Find where the given text appears and provide that cell's center as [x, y] coordinate. 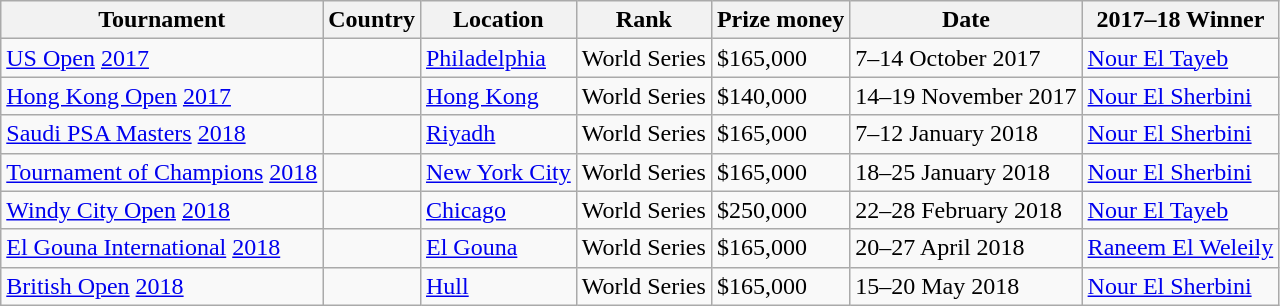
18–25 January 2018 [966, 172]
Location [498, 20]
Windy City Open 2018 [162, 210]
$140,000 [780, 96]
Philadelphia [498, 58]
El Gouna International 2018 [162, 248]
Saudi PSA Masters 2018 [162, 134]
Country [372, 20]
20–27 April 2018 [966, 248]
US Open 2017 [162, 58]
Raneem El Weleily [1180, 248]
Tournament of Champions 2018 [162, 172]
Date [966, 20]
British Open 2018 [162, 286]
7–12 January 2018 [966, 134]
7–14 October 2017 [966, 58]
Chicago [498, 210]
Hong Kong Open 2017 [162, 96]
Rank [644, 20]
Hull [498, 286]
14–19 November 2017 [966, 96]
Tournament [162, 20]
$250,000 [780, 210]
15–20 May 2018 [966, 286]
2017–18 Winner [1180, 20]
New York City [498, 172]
Riyadh [498, 134]
El Gouna [498, 248]
22–28 February 2018 [966, 210]
Hong Kong [498, 96]
Prize money [780, 20]
